Extract the [x, y] coordinate from the center of the cell holding the provided text.  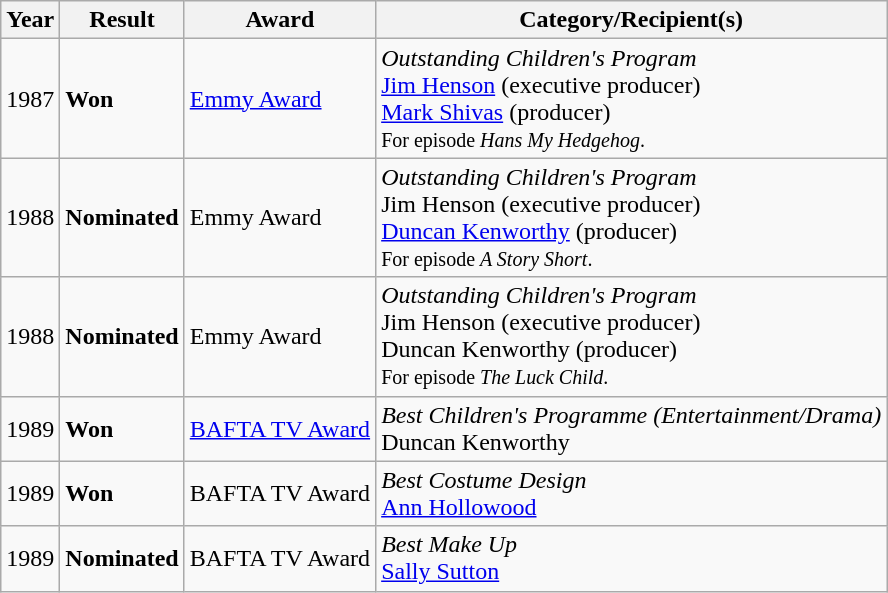
Outstanding Children's ProgramJim Henson (executive producer)Duncan Kenworthy (producer)For episode A Story Short. [632, 218]
Result [122, 20]
Best Make UpSally Sutton [632, 558]
Outstanding Children's ProgramJim Henson (executive producer)Mark Shivas (producer)For episode Hans My Hedgehog. [632, 98]
Outstanding Children's ProgramJim Henson (executive producer)Duncan Kenworthy (producer)For episode The Luck Child. [632, 336]
Best Costume DesignAnn Hollowood [632, 494]
1987 [30, 98]
Year [30, 20]
Award [280, 20]
Category/Recipient(s) [632, 20]
Best Children's Programme (Entertainment/Drama)Duncan Kenworthy [632, 428]
